Identify which cell holds the provided text, then report its [X, Y] central coordinate. 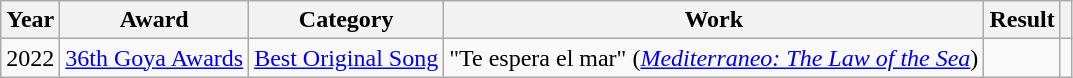
Category [346, 20]
Work [714, 20]
36th Goya Awards [154, 58]
Best Original Song [346, 58]
2022 [30, 58]
"Te espera el mar" (Mediterraneo: The Law of the Sea) [714, 58]
Result [1022, 20]
Award [154, 20]
Year [30, 20]
